Search for the cell housing the specified text and yield its [x, y] center coordinate. 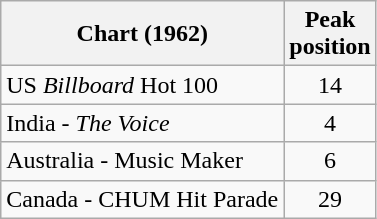
6 [330, 161]
India - The Voice [142, 123]
4 [330, 123]
29 [330, 199]
US Billboard Hot 100 [142, 85]
Australia - Music Maker [142, 161]
Canada - CHUM Hit Parade [142, 199]
Peakposition [330, 34]
14 [330, 85]
Chart (1962) [142, 34]
